Locate the cell with the specified text and output its [x, y] center coordinate. 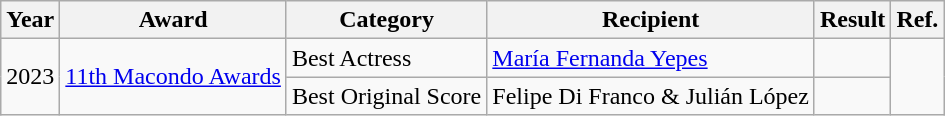
Award [174, 20]
Category [386, 20]
Recipient [651, 20]
María Fernanda Yepes [651, 58]
11th Macondo Awards [174, 77]
2023 [30, 77]
Felipe Di Franco & Julián López [651, 96]
Best Original Score [386, 96]
Result [852, 20]
Best Actress [386, 58]
Ref. [918, 20]
Year [30, 20]
